Scan for the cell matching the given text and deliver its (x, y) coordinate at center. 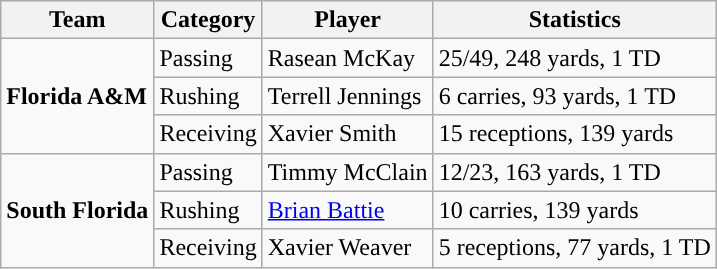
Rasean McKay (348, 58)
Xavier Weaver (348, 248)
5 receptions, 77 yards, 1 TD (574, 248)
Florida A&M (78, 96)
6 carries, 93 yards, 1 TD (574, 96)
Team (78, 20)
10 carries, 139 yards (574, 210)
Terrell Jennings (348, 96)
Category (208, 20)
15 receptions, 139 yards (574, 134)
12/23, 163 yards, 1 TD (574, 172)
Timmy McClain (348, 172)
Xavier Smith (348, 134)
Statistics (574, 20)
South Florida (78, 210)
Brian Battie (348, 210)
Player (348, 20)
25/49, 248 yards, 1 TD (574, 58)
